Locate the cell with the specified text and output its [X, Y] center coordinate. 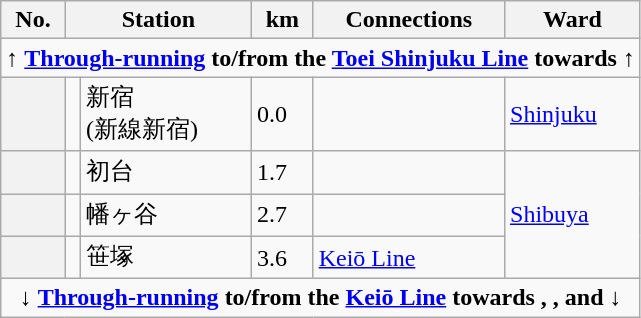
Shibuya [573, 215]
Shinjuku [573, 114]
1.7 [282, 172]
新宿(新線新宿) [166, 114]
0.0 [282, 114]
↓ Through-running to/from the Keiō Line towards , , and ↓ [321, 298]
3.6 [282, 258]
Connections [408, 20]
初台 [166, 172]
No. [33, 20]
km [282, 20]
笹塚 [166, 258]
幡ヶ谷 [166, 216]
↑ Through-running to/from the Toei Shinjuku Line towards ↑ [321, 58]
2.7 [282, 216]
Keiō Line [408, 258]
Station [158, 20]
Ward [573, 20]
